Return (X, Y) of the center of cell containing provided text 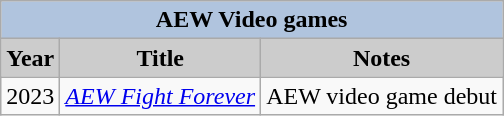
Year (30, 58)
AEW Video games (252, 20)
Title (160, 58)
Notes (382, 58)
2023 (30, 96)
AEW Fight Forever (160, 96)
AEW video game debut (382, 96)
